Locate the cell with the specified text and output its [x, y] center coordinate. 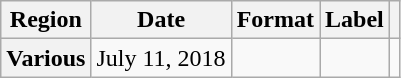
July 11, 2018 [161, 58]
Various [46, 58]
Label [355, 20]
Format [275, 20]
Date [161, 20]
Region [46, 20]
